Capture the cell that displays the provided text and extract its [x, y] central coordinate. 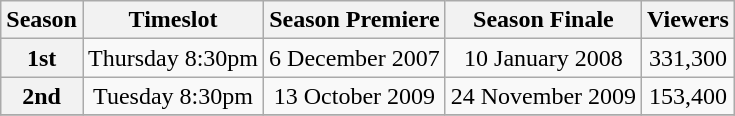
Viewers [688, 20]
Thursday 8:30pm [172, 58]
Season [42, 20]
2nd [42, 96]
24 November 2009 [543, 96]
13 October 2009 [355, 96]
10 January 2008 [543, 58]
Timeslot [172, 20]
Tuesday 8:30pm [172, 96]
1st [42, 58]
6 December 2007 [355, 58]
Season Finale [543, 20]
331,300 [688, 58]
153,400 [688, 96]
Season Premiere [355, 20]
